From the cell containing the given text, extract its center point as [X, Y] coordinate. 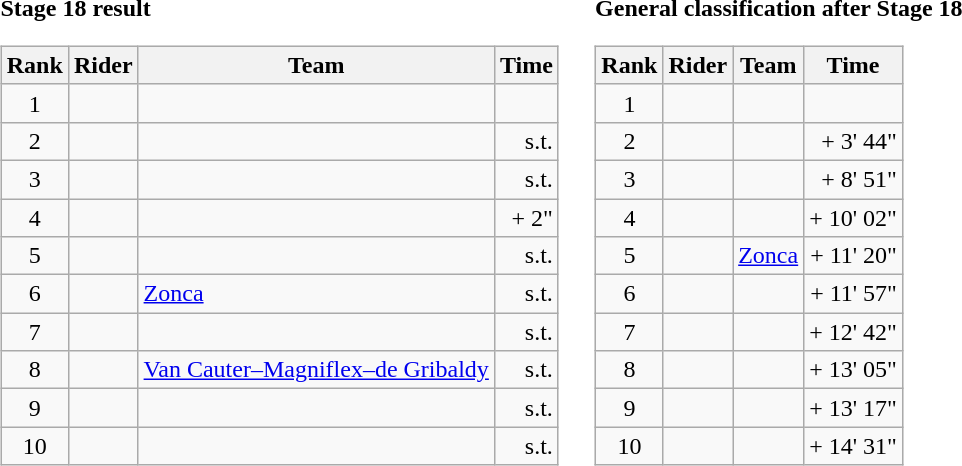
+ 12' 42" [854, 332]
+ 13' 17" [854, 408]
+ 2" [526, 217]
+ 3' 44" [854, 141]
+ 11' 20" [854, 256]
+ 10' 02" [854, 217]
+ 14' 31" [854, 446]
+ 8' 51" [854, 179]
+ 13' 05" [854, 370]
Van Cauter–Magniflex–de Gribaldy [316, 370]
+ 11' 57" [854, 294]
